Detect which cell encompasses the target text, then output its (x, y) center coordinate. 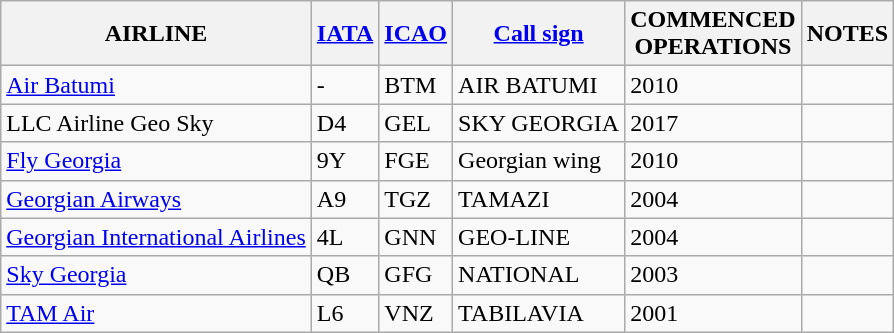
GEL (416, 123)
AIRLINE (156, 34)
2017 (713, 123)
2003 (713, 275)
2001 (713, 313)
Georgian wing (539, 161)
VNZ (416, 313)
QB (345, 275)
4L (345, 237)
- (345, 85)
A9 (345, 199)
FGE (416, 161)
Georgian Airways (156, 199)
TAM Air (156, 313)
NATIONAL (539, 275)
TABILAVIA (539, 313)
GFG (416, 275)
SKY GEORGIA (539, 123)
BTM (416, 85)
AIR BATUMI (539, 85)
Sky Georgia (156, 275)
NOTES (847, 34)
Call sign (539, 34)
IATA (345, 34)
TAMAZI (539, 199)
GEO-LINE (539, 237)
ICAO (416, 34)
Fly Georgia (156, 161)
D4 (345, 123)
GNN (416, 237)
LLC Airline Geo Sky (156, 123)
COMMENCEDOPERATIONS (713, 34)
TGZ (416, 199)
Air Batumi (156, 85)
L6 (345, 313)
9Y (345, 161)
Georgian International Airlines (156, 237)
